Scan for the cell matching the given text and deliver its (X, Y) coordinate at center. 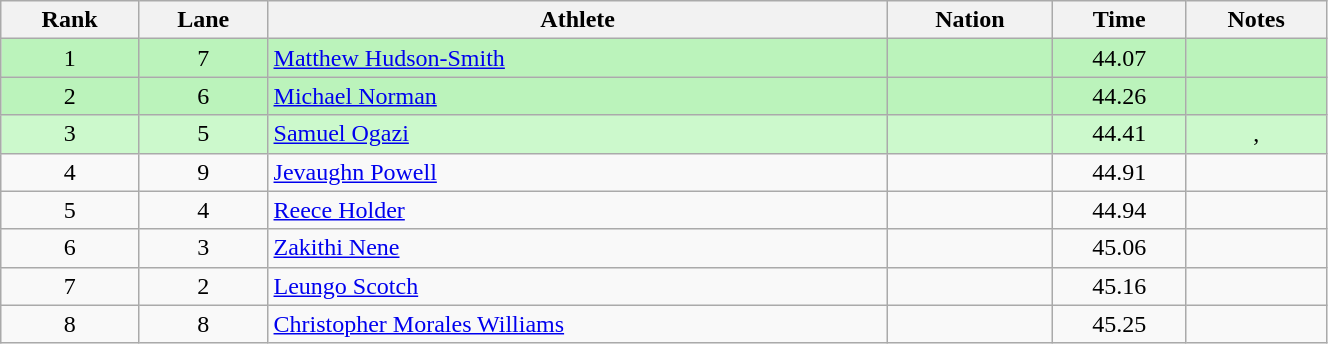
Lane (204, 20)
Matthew Hudson-Smith (578, 58)
44.94 (1119, 210)
44.07 (1119, 58)
Rank (70, 20)
Time (1119, 20)
44.91 (1119, 172)
Nation (970, 20)
Jevaughn Powell (578, 172)
45.06 (1119, 248)
Notes (1256, 20)
1 (70, 58)
44.41 (1119, 134)
Samuel Ogazi (578, 134)
44.26 (1119, 96)
Athlete (578, 20)
, (1256, 134)
Reece Holder (578, 210)
Zakithi Nene (578, 248)
Leungo Scotch (578, 286)
45.25 (1119, 324)
Michael Norman (578, 96)
45.16 (1119, 286)
Christopher Morales Williams (578, 324)
9 (204, 172)
